Return the [x, y] coordinate for the center point of the cell that contains the specified text.  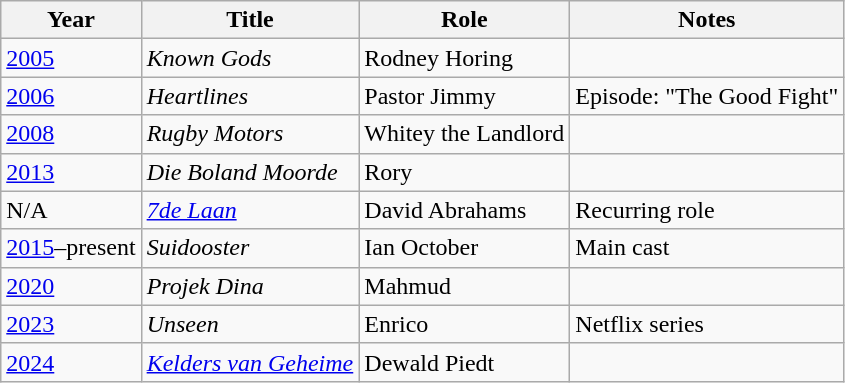
2006 [71, 96]
2008 [71, 134]
N/A [71, 210]
2023 [71, 324]
2005 [71, 58]
2024 [71, 362]
Rodney Horing [464, 58]
Notes [707, 20]
Rory [464, 172]
Recurring role [707, 210]
2020 [71, 286]
Rugby Motors [250, 134]
Ian October [464, 248]
Mahmud [464, 286]
Main cast [707, 248]
Pastor Jimmy [464, 96]
Enrico [464, 324]
Episode: "The Good Fight" [707, 96]
Role [464, 20]
Die Boland Moorde [250, 172]
Dewald Piedt [464, 362]
Projek Dina [250, 286]
Heartlines [250, 96]
Known Gods [250, 58]
7de Laan [250, 210]
Unseen [250, 324]
2015–present [71, 248]
Title [250, 20]
Whitey the Landlord [464, 134]
Year [71, 20]
Kelders van Geheime [250, 362]
David Abrahams [464, 210]
2013 [71, 172]
Suidooster [250, 248]
Netflix series [707, 324]
